Detect which cell encompasses the target text, then output its [x, y] center coordinate. 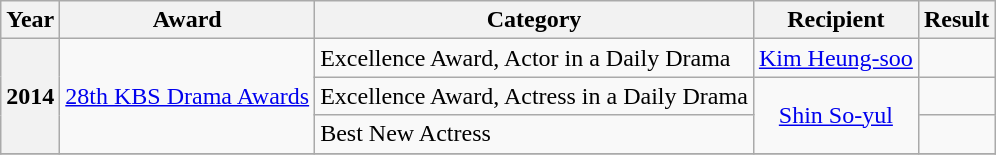
Year [30, 20]
Shin So-yul [836, 115]
2014 [30, 96]
Award [188, 20]
Best New Actress [534, 134]
Excellence Award, Actor in a Daily Drama [534, 58]
Excellence Award, Actress in a Daily Drama [534, 96]
Result [956, 20]
Kim Heung-soo [836, 58]
28th KBS Drama Awards [188, 96]
Recipient [836, 20]
Category [534, 20]
